Extract the (X, Y) coordinate from the center of the cell holding the provided text.  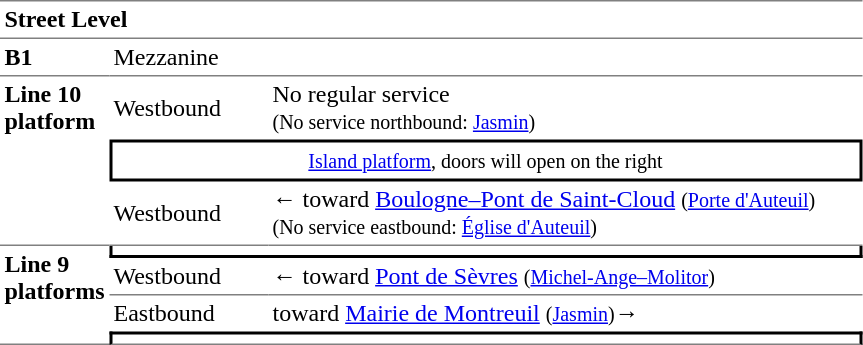
Mezzanine (486, 58)
← toward Boulogne–Pont de Saint-Cloud (Porte d'Auteuil)(No service eastbound: Église d'Auteuil) (565, 214)
Line 9 platforms (54, 296)
Island platform, doors will open on the right (486, 161)
B1 (54, 58)
toward Mairie de Montreuil (Jasmin)→ (565, 314)
No regular service(No service northbound: Jasmin) (565, 108)
Street Level (431, 20)
← toward Pont de Sèvres (Michel-Ange–Molitor) (565, 277)
Eastbound (188, 314)
Line 10 platform (54, 161)
